Locate the cell with the specified text and output its (x, y) center coordinate. 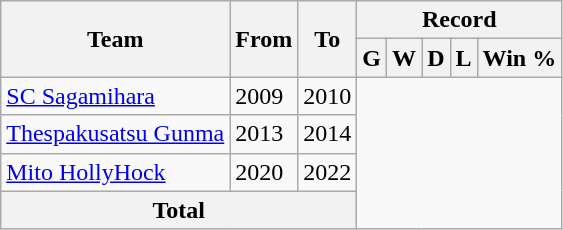
2013 (264, 134)
2022 (328, 172)
From (264, 39)
2020 (264, 172)
Thespakusatsu Gunma (116, 134)
SC Sagamihara (116, 96)
2010 (328, 96)
W (404, 58)
L (464, 58)
To (328, 39)
Mito HollyHock (116, 172)
D (436, 58)
2009 (264, 96)
Record (460, 20)
Win % (520, 58)
Total (179, 210)
2014 (328, 134)
Team (116, 39)
G (372, 58)
